For the text-containing cell, return its midpoint in [x, y] coordinate format. 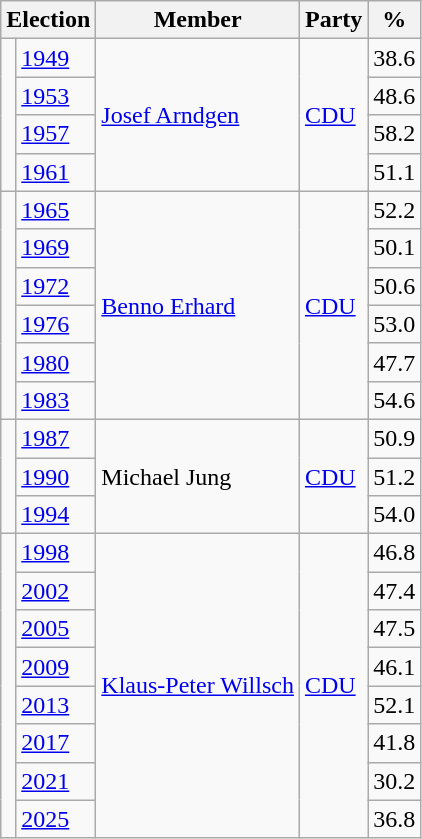
1957 [56, 134]
2005 [56, 629]
47.5 [394, 629]
Election [48, 20]
54.6 [394, 400]
36.8 [394, 819]
58.2 [394, 134]
52.1 [394, 705]
1976 [56, 324]
1994 [56, 515]
50.6 [394, 286]
46.8 [394, 553]
1969 [56, 248]
51.1 [394, 172]
1972 [56, 286]
1998 [56, 553]
1965 [56, 210]
50.1 [394, 248]
1953 [56, 96]
47.7 [394, 362]
Benno Erhard [198, 305]
2021 [56, 781]
% [394, 20]
2017 [56, 743]
46.1 [394, 667]
Michael Jung [198, 476]
30.2 [394, 781]
Party [333, 20]
48.6 [394, 96]
2025 [56, 819]
1961 [56, 172]
50.9 [394, 438]
2009 [56, 667]
1949 [56, 58]
2013 [56, 705]
Josef Arndgen [198, 115]
1983 [56, 400]
52.2 [394, 210]
53.0 [394, 324]
47.4 [394, 591]
Klaus-Peter Willsch [198, 686]
51.2 [394, 477]
54.0 [394, 515]
1990 [56, 477]
1980 [56, 362]
1987 [56, 438]
Member [198, 20]
2002 [56, 591]
41.8 [394, 743]
38.6 [394, 58]
